Return the (x, y) coordinate for the center point of the cell that contains the specified text.  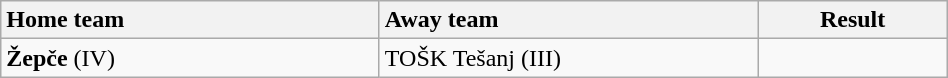
Result (852, 20)
Home team (190, 20)
Away team (568, 20)
TOŠK Tešanj (III) (568, 58)
Žepče (IV) (190, 58)
